Return the (x, y) coordinate for the center point of the cell that contains the specified text.  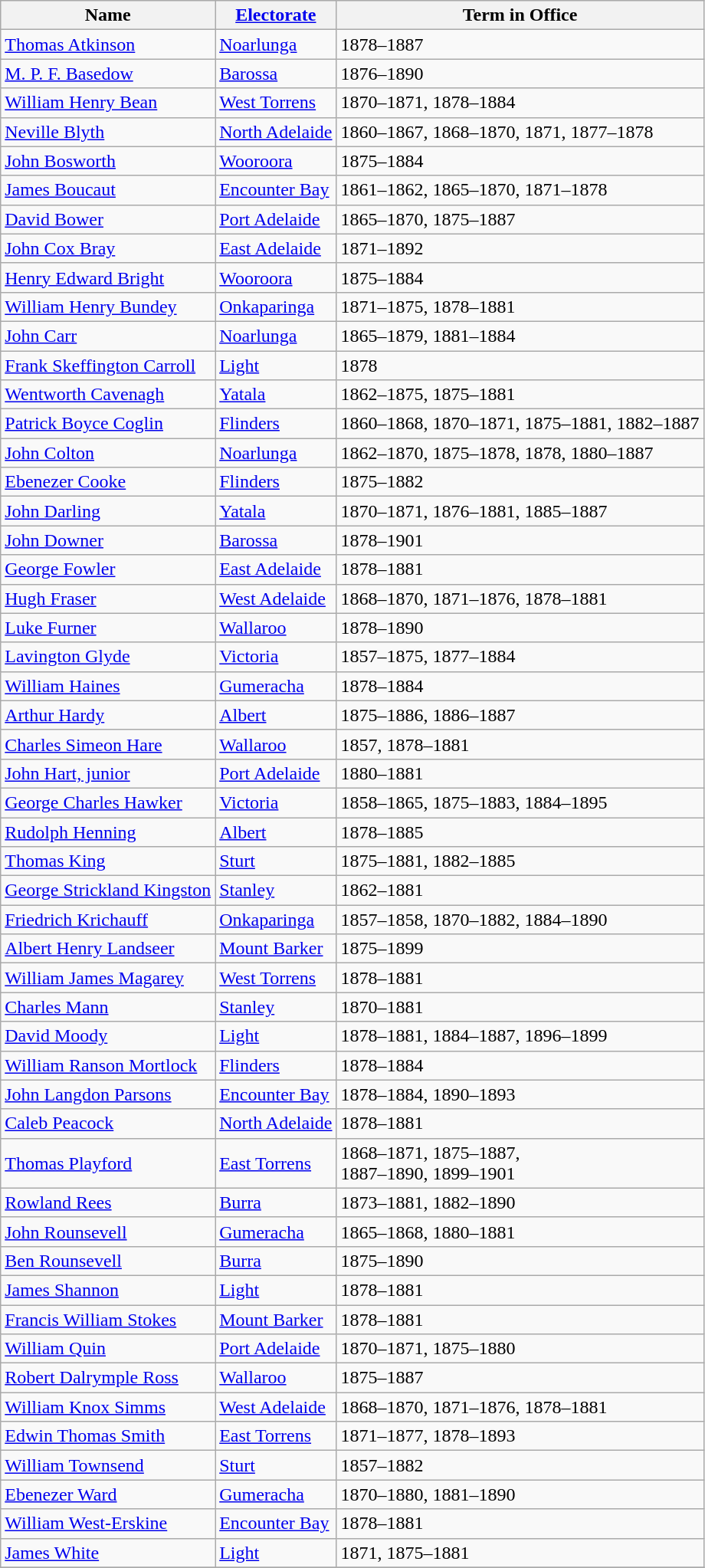
1878–1885 (520, 832)
Albert Henry Landseer (108, 949)
John Bosworth (108, 161)
William Henry Bean (108, 103)
Friedrich Krichauff (108, 920)
1870–1880, 1881–1890 (520, 1494)
William Knox Simms (108, 1407)
James Shannon (108, 1290)
Henry Edward Bright (108, 277)
1875–1887 (520, 1378)
George Strickland Kingston (108, 891)
1875–1890 (520, 1261)
1878–1884, 1890–1893 (520, 1094)
1880–1881 (520, 773)
William Townsend (108, 1465)
John Rounsevell (108, 1232)
1873–1881, 1882–1890 (520, 1202)
1878–1881, 1884–1887, 1896–1899 (520, 1036)
Rowland Rees (108, 1202)
1862–1875, 1875–1881 (520, 395)
William Quin (108, 1349)
David Bower (108, 219)
1857–1882 (520, 1465)
1862–1870, 1875–1878, 1878, 1880–1887 (520, 453)
1878–1901 (520, 540)
1875–1881, 1882–1885 (520, 861)
1865–1879, 1881–1884 (520, 336)
Thomas Playford (108, 1163)
David Moody (108, 1036)
1857–1858, 1870–1882, 1884–1890 (520, 920)
William Haines (108, 686)
Lavington Glyde (108, 657)
1871–1877, 1878–1893 (520, 1436)
Ben Rounsevell (108, 1261)
Wentworth Cavenagh (108, 395)
1878–1890 (520, 628)
Hugh Fraser (108, 599)
1870–1881 (520, 1007)
Charles Mann (108, 1007)
1875–1886, 1886–1887 (520, 715)
Robert Dalrymple Ross (108, 1378)
William James Magarey (108, 978)
Term in Office (520, 15)
1875–1882 (520, 482)
1862–1881 (520, 891)
1871–1875, 1878–1881 (520, 307)
Edwin Thomas Smith (108, 1436)
John Cox Bray (108, 248)
Rudolph Henning (108, 832)
John Downer (108, 540)
William Ranson Mortlock (108, 1065)
1861–1862, 1865–1870, 1871–1878 (520, 190)
Patrick Boyce Coglin (108, 424)
1858–1865, 1875–1883, 1884–1895 (520, 802)
Arthur Hardy (108, 715)
John Carr (108, 336)
1865–1868, 1880–1881 (520, 1232)
William Henry Bundey (108, 307)
1868–1871, 1875–1887,1887–1890, 1899–1901 (520, 1163)
Frank Skeffington Carroll (108, 366)
1870–1871, 1875–1880 (520, 1349)
1870–1871, 1876–1881, 1885–1887 (520, 511)
1875–1899 (520, 949)
George Charles Hawker (108, 802)
1878 (520, 366)
Neville Blyth (108, 132)
1865–1870, 1875–1887 (520, 219)
1871, 1875–1881 (520, 1553)
1860–1867, 1868–1870, 1871, 1877–1878 (520, 132)
John Darling (108, 511)
Charles Simeon Hare (108, 744)
1876–1890 (520, 74)
1860–1868, 1870–1871, 1875–1881, 1882–1887 (520, 424)
1857, 1878–1881 (520, 744)
1871–1892 (520, 248)
William West-Erskine (108, 1524)
John Hart, junior (108, 773)
Luke Furner (108, 628)
Ebenezer Ward (108, 1494)
Thomas King (108, 861)
John Langdon Parsons (108, 1094)
John Colton (108, 453)
James White (108, 1553)
1870–1871, 1878–1884 (520, 103)
Name (108, 15)
George Fowler (108, 569)
Francis William Stokes (108, 1319)
M. P. F. Basedow (108, 74)
Thomas Atkinson (108, 44)
James Boucaut (108, 190)
1878–1887 (520, 44)
Electorate (276, 15)
1857–1875, 1877–1884 (520, 657)
Ebenezer Cooke (108, 482)
Caleb Peacock (108, 1124)
